Provide the [x, y] coordinate of the cell's center where the given text is located.  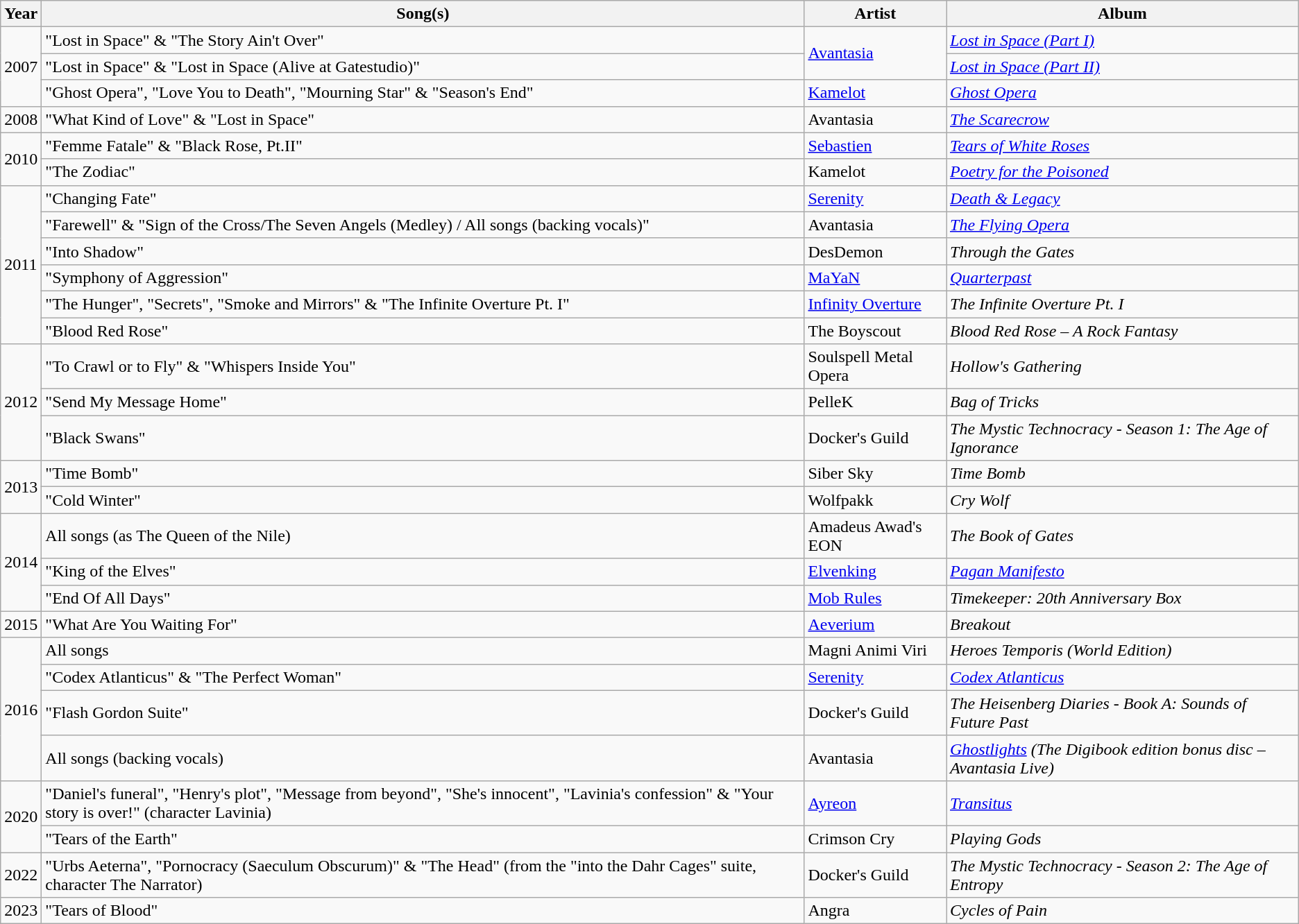
"Blood Red Rose" [423, 331]
"Ghost Opera", "Love You to Death", "Mourning Star" & "Season's End" [423, 93]
Siber Sky [876, 474]
"Changing Fate" [423, 198]
"Femme Fatale" & "Black Rose, Pt.II" [423, 146]
"The Zodiac" [423, 172]
PelleK [876, 402]
Infinity Overture [876, 304]
The Mystic Technocracy - Season 1: The Age of Ignorance [1123, 438]
"Cold Winter" [423, 500]
Ghostlights (The Digibook edition bonus disc – Avantasia Live) [1123, 758]
The Flying Opera [1123, 225]
Soulspell Metal Opera [876, 366]
"To Crawl or to Fly" & "Whispers Inside You" [423, 366]
Elvenking [876, 572]
2014 [21, 562]
Ghost Opera [1123, 93]
"Urbs Aeterna", "Pornocracy (Saeculum Obscurum)" & "The Head" (from the "into the Dahr Cages" suite, character The Narrator) [423, 874]
2015 [21, 624]
"What Kind of Love" & "Lost in Space" [423, 119]
Bag of Tricks [1123, 402]
2007 [21, 67]
"Lost in Space" & "Lost in Space (Alive at Gatestudio)" [423, 67]
Timekeeper: 20th Anniversary Box [1123, 598]
"Into Shadow" [423, 251]
2012 [21, 402]
Tears of White Roses [1123, 146]
Year [21, 14]
"King of the Elves" [423, 572]
Codex Atlanticus [1123, 677]
Through the Gates [1123, 251]
Aeverium [876, 624]
The Mystic Technocracy - Season 2: The Age of Entropy [1123, 874]
Poetry for the Poisoned [1123, 172]
Breakout [1123, 624]
MaYaN [876, 277]
Mob Rules [876, 598]
Amadeus Awad's EON [876, 536]
"Farewell" & "Sign of the Cross/The Seven Angels (Medley) / All songs (backing vocals)" [423, 225]
Ayreon [876, 803]
"Send My Message Home" [423, 402]
Lost in Space (Part I) [1123, 40]
2016 [21, 709]
Death & Legacy [1123, 198]
"Lost in Space" & "The Story Ain't Over" [423, 40]
Cry Wolf [1123, 500]
2013 [21, 487]
Wolfpakk [876, 500]
Time Bomb [1123, 474]
Magni Animi Viri [876, 651]
Angra [876, 911]
2022 [21, 874]
"The Hunger", "Secrets", "Smoke and Mirrors" & "The Infinite Overture Pt. I" [423, 304]
"Black Swans" [423, 438]
The Scarecrow [1123, 119]
Album [1123, 14]
2008 [21, 119]
"Tears of the Earth" [423, 839]
The Boyscout [876, 331]
Cycles of Pain [1123, 911]
2010 [21, 159]
DesDemon [876, 251]
"Time Bomb" [423, 474]
All songs (backing vocals) [423, 758]
"Symphony of Aggression" [423, 277]
Pagan Manifesto [1123, 572]
"Codex Atlanticus" & "The Perfect Woman" [423, 677]
Transitus [1123, 803]
Quarterpast [1123, 277]
2020 [21, 816]
2023 [21, 911]
All songs [423, 651]
The Infinite Overture Pt. I [1123, 304]
Playing Gods [1123, 839]
Heroes Temporis (World Edition) [1123, 651]
Crimson Cry [876, 839]
Artist [876, 14]
All songs (as The Queen of the Nile) [423, 536]
Blood Red Rose – A Rock Fantasy [1123, 331]
Hollow's Gathering [1123, 366]
"Daniel's funeral", "Henry's plot", "Message from beyond", "She's innocent", "Lavinia's confession" & "Your story is over!" (character Lavinia) [423, 803]
"Flash Gordon Suite" [423, 713]
"What Are You Waiting For" [423, 624]
"Tears of Blood" [423, 911]
Lost in Space (Part II) [1123, 67]
The Heisenberg Diaries - Book A: Sounds of Future Past [1123, 713]
2011 [21, 264]
"End Of All Days" [423, 598]
The Book of Gates [1123, 536]
Sebastien [876, 146]
Song(s) [423, 14]
